Capture the cell that displays the provided text and extract its (X, Y) central coordinate. 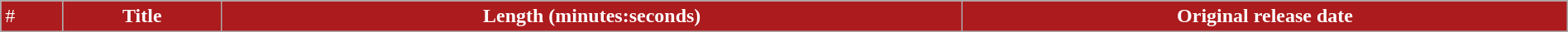
# (31, 16)
Length (minutes:seconds) (592, 16)
Original release date (1265, 16)
Title (142, 16)
